Capture the cell that displays the provided text and extract its [x, y] central coordinate. 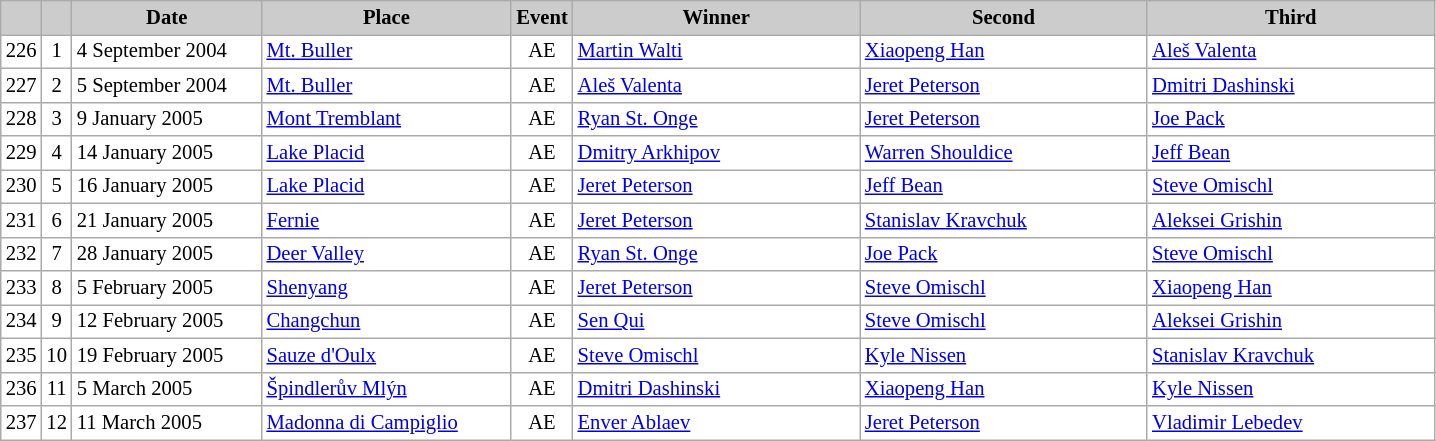
228 [22, 119]
231 [22, 220]
237 [22, 423]
227 [22, 85]
Shenyang [387, 287]
Mont Tremblant [387, 119]
11 March 2005 [167, 423]
226 [22, 51]
Event [542, 17]
Enver Ablaev [716, 423]
12 February 2005 [167, 321]
234 [22, 321]
14 January 2005 [167, 153]
Deer Valley [387, 254]
7 [56, 254]
5 March 2005 [167, 389]
1 [56, 51]
3 [56, 119]
8 [56, 287]
233 [22, 287]
21 January 2005 [167, 220]
Winner [716, 17]
Third [1290, 17]
Second [1004, 17]
28 January 2005 [167, 254]
236 [22, 389]
Martin Walti [716, 51]
235 [22, 355]
Date [167, 17]
6 [56, 220]
Dmitry Arkhipov [716, 153]
4 September 2004 [167, 51]
Sauze d'Oulx [387, 355]
229 [22, 153]
Madonna di Campiglio [387, 423]
Changchun [387, 321]
5 [56, 186]
16 January 2005 [167, 186]
5 February 2005 [167, 287]
230 [22, 186]
11 [56, 389]
Špindlerův Mlýn [387, 389]
5 September 2004 [167, 85]
4 [56, 153]
19 February 2005 [167, 355]
Fernie [387, 220]
9 [56, 321]
10 [56, 355]
Place [387, 17]
Warren Shouldice [1004, 153]
232 [22, 254]
9 January 2005 [167, 119]
12 [56, 423]
Sen Qui [716, 321]
Vladimir Lebedev [1290, 423]
2 [56, 85]
